Provide the [x, y] coordinate of the cell's center where the given text is located.  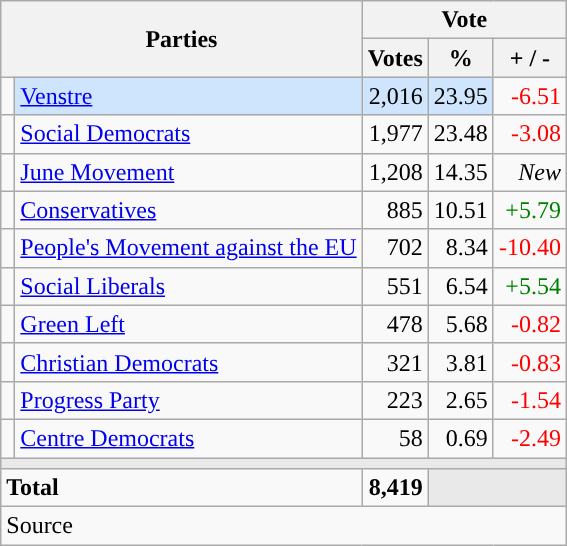
2,016 [395, 96]
Vote [464, 20]
23.48 [460, 134]
Social Democrats [188, 134]
1,208 [395, 172]
223 [395, 400]
3.81 [460, 362]
-6.51 [530, 96]
June Movement [188, 172]
0.69 [460, 438]
-3.08 [530, 134]
People's Movement against the EU [188, 248]
+ / - [530, 58]
6.54 [460, 286]
478 [395, 324]
Progress Party [188, 400]
Green Left [188, 324]
58 [395, 438]
% [460, 58]
885 [395, 210]
Centre Democrats [188, 438]
New [530, 172]
14.35 [460, 172]
10.51 [460, 210]
-2.49 [530, 438]
+5.54 [530, 286]
551 [395, 286]
702 [395, 248]
Parties [182, 39]
Venstre [188, 96]
Conservatives [188, 210]
+5.79 [530, 210]
Source [284, 526]
Christian Democrats [188, 362]
321 [395, 362]
5.68 [460, 324]
Total [182, 488]
-1.54 [530, 400]
8,419 [395, 488]
8.34 [460, 248]
-0.83 [530, 362]
Votes [395, 58]
-10.40 [530, 248]
-0.82 [530, 324]
2.65 [460, 400]
23.95 [460, 96]
Social Liberals [188, 286]
1,977 [395, 134]
